Locate the cell with the specified text and output its [x, y] center coordinate. 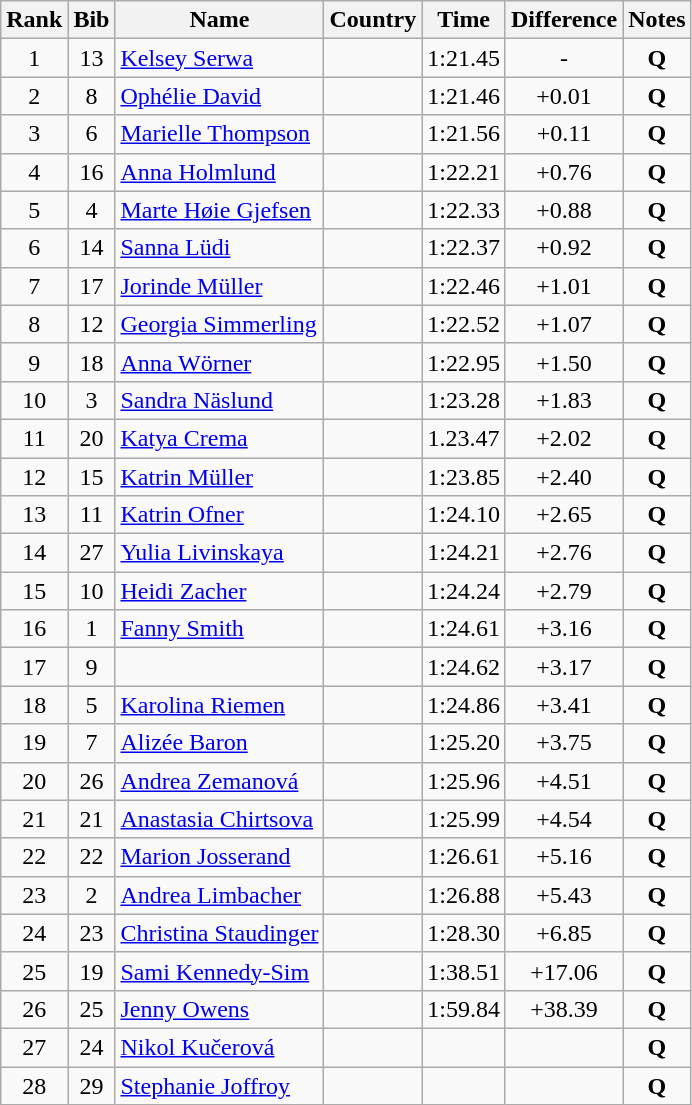
- [564, 58]
Difference [564, 20]
+3.17 [564, 667]
+2.76 [564, 553]
+5.43 [564, 895]
+17.06 [564, 971]
Name [220, 20]
+4.51 [564, 781]
Jorinde Müller [220, 286]
1:23.85 [464, 477]
Alizée Baron [220, 743]
1:24.24 [464, 591]
Nikol Kučerová [220, 1047]
1:26.88 [464, 895]
Rank [34, 20]
Sanna Lüdi [220, 248]
Anastasia Chirtsova [220, 819]
+0.76 [564, 172]
1.23.47 [464, 438]
Sami Kennedy-Sim [220, 971]
1:21.56 [464, 134]
Fanny Smith [220, 629]
1:25.20 [464, 743]
+1.50 [564, 362]
+0.01 [564, 96]
Bib [92, 20]
Christina Staudinger [220, 933]
1:26.61 [464, 857]
Karolina Riemen [220, 705]
1:21.46 [464, 96]
Katrin Ofner [220, 515]
+2.02 [564, 438]
+1.83 [564, 400]
+6.85 [564, 933]
1:24.61 [464, 629]
28 [34, 1085]
Notes [657, 20]
Marielle Thompson [220, 134]
1:24.62 [464, 667]
+0.11 [564, 134]
Katrin Müller [220, 477]
+0.88 [564, 210]
+2.79 [564, 591]
1:24.21 [464, 553]
Country [373, 20]
1:25.96 [464, 781]
Heidi Zacher [220, 591]
1:24.10 [464, 515]
1:22.21 [464, 172]
Ophélie David [220, 96]
Marte Høie Gjefsen [220, 210]
+2.65 [564, 515]
Jenny Owens [220, 1009]
+5.16 [564, 857]
Marion Josserand [220, 857]
Andrea Zemanová [220, 781]
+3.41 [564, 705]
+1.01 [564, 286]
+3.16 [564, 629]
1:22.95 [464, 362]
Stephanie Joffroy [220, 1085]
+38.39 [564, 1009]
1:23.28 [464, 400]
Georgia Simmerling [220, 324]
+0.92 [564, 248]
1:21.45 [464, 58]
Kelsey Serwa [220, 58]
Katya Crema [220, 438]
1:25.99 [464, 819]
1:22.37 [464, 248]
29 [92, 1085]
1:22.52 [464, 324]
1:22.46 [464, 286]
Sandra Näslund [220, 400]
+3.75 [564, 743]
+2.40 [564, 477]
Andrea Limbacher [220, 895]
1:24.86 [464, 705]
1:38.51 [464, 971]
Time [464, 20]
Anna Wörner [220, 362]
Yulia Livinskaya [220, 553]
1:59.84 [464, 1009]
1:22.33 [464, 210]
+4.54 [564, 819]
Anna Holmlund [220, 172]
+1.07 [564, 324]
1:28.30 [464, 933]
